Search for the cell housing the specified text and yield its (X, Y) center coordinate. 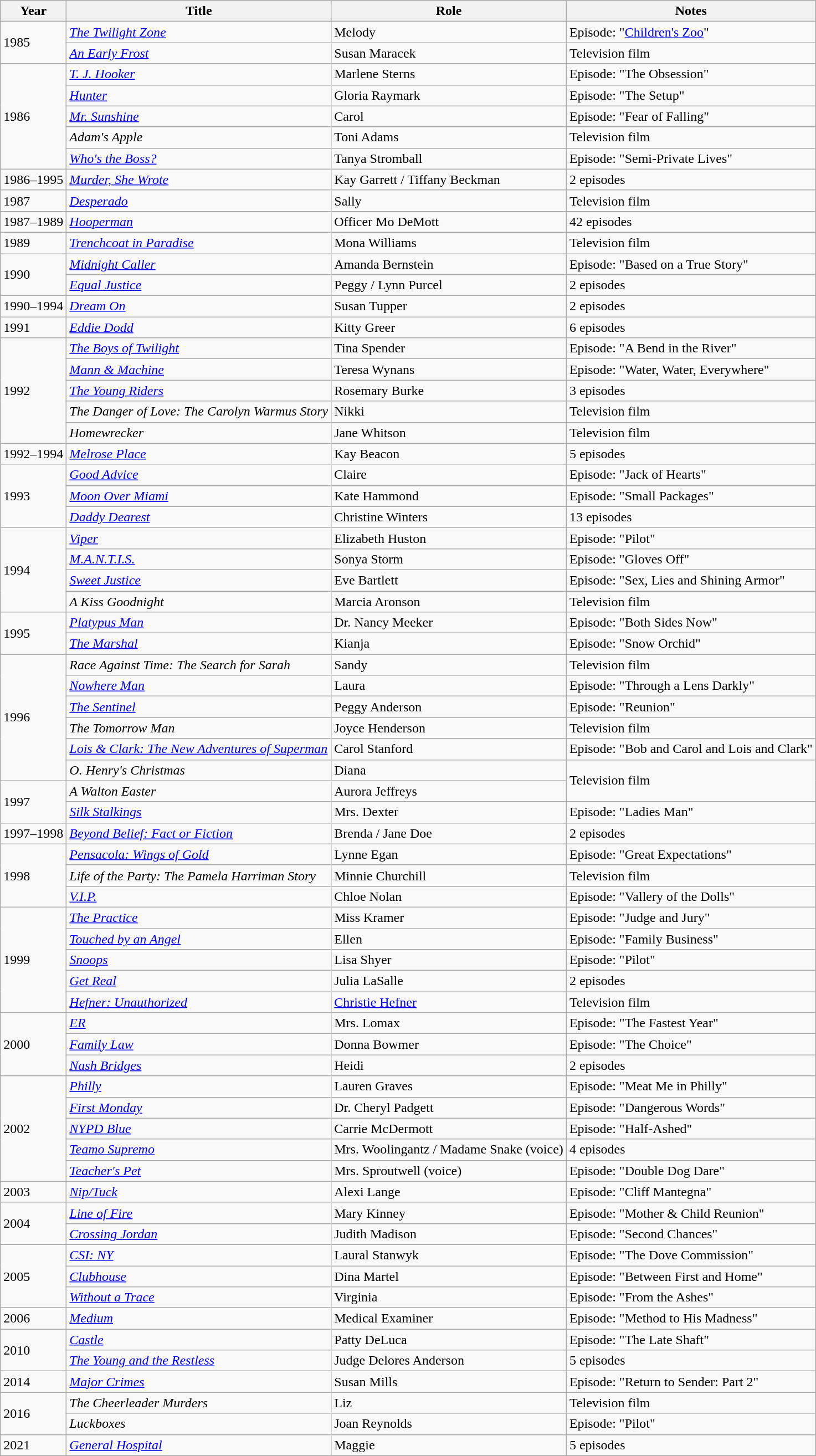
Philly (199, 1086)
A Walton Easter (199, 791)
Mary Kinney (449, 1213)
Episode: "Dangerous Words" (691, 1108)
Brenda / Jane Doe (449, 833)
1997–1998 (33, 833)
Sweet Justice (199, 580)
2006 (33, 1319)
Gloria Raymark (449, 95)
Melrose Place (199, 454)
1987 (33, 201)
Episode: "Water, Water, Everywhere" (691, 370)
2005 (33, 1276)
Dr. Nancy Meeker (449, 623)
Christie Hefner (449, 1002)
Eve Bartlett (449, 580)
Peggy Anderson (449, 707)
Episode: "The Setup" (691, 95)
Episode: "Family Business" (691, 939)
Nowhere Man (199, 686)
Castle (199, 1340)
Pensacola: Wings of Gold (199, 854)
Minnie Churchill (449, 875)
2010 (33, 1350)
Lynne Egan (449, 854)
The Young Riders (199, 391)
1986–1995 (33, 180)
1992–1994 (33, 454)
An Early Frost (199, 53)
1989 (33, 243)
Judith Madison (449, 1234)
Mrs. Dexter (449, 812)
Episode: "Great Expectations" (691, 854)
Liz (449, 1403)
Diana (449, 770)
Without a Trace (199, 1298)
Kay Garrett / Tiffany Beckman (449, 180)
Nash Bridges (199, 1065)
Teresa Wynans (449, 370)
Midnight Caller (199, 264)
Life of the Party: The Pamela Harriman Story (199, 875)
Susan Mills (449, 1382)
Teacher's Pet (199, 1171)
Eddie Dodd (199, 327)
Maggie (449, 1445)
Hefner: Unauthorized (199, 1002)
Dina Martel (449, 1276)
ER (199, 1023)
Episode: "The Dove Commission" (691, 1255)
Episode: "Jack of Hearts" (691, 475)
Tina Spender (449, 348)
2002 (33, 1129)
Crossing Jordan (199, 1234)
Homewrecker (199, 433)
Desperado (199, 201)
Joyce Henderson (449, 728)
1990–1994 (33, 306)
2000 (33, 1044)
Episode: "Mother & Child Reunion" (691, 1213)
2016 (33, 1413)
Julia LaSalle (449, 981)
1995 (33, 633)
Heidi (449, 1065)
4 episodes (691, 1150)
Episode: "Gloves Off" (691, 559)
Carol Stanford (449, 749)
Good Advice (199, 475)
Episode: "Ladies Man" (691, 812)
42 episodes (691, 222)
The Marshal (199, 644)
V.I.P. (199, 896)
Christine Winters (449, 517)
Title (199, 11)
Mr. Sunshine (199, 116)
13 episodes (691, 517)
Episode: "Meat Me in Philly" (691, 1086)
Elizabeth Huston (449, 538)
General Hospital (199, 1445)
Susan Tupper (449, 306)
Claire (449, 475)
Sandy (449, 665)
1993 (33, 496)
Lois & Clark: The New Adventures of Superman (199, 749)
1987–1989 (33, 222)
Line of Fire (199, 1213)
Role (449, 11)
Laural Stanwyk (449, 1255)
Episode: "Fear of Falling" (691, 116)
Ellen (449, 939)
The Cheerleader Murders (199, 1403)
2021 (33, 1445)
Alexi Lange (449, 1192)
Episode: "Vallery of the Dolls" (691, 896)
Daddy Dearest (199, 517)
Kitty Greer (449, 327)
Marlene Sterns (449, 74)
Susan Maracek (449, 53)
Mrs. Sproutwell (voice) (449, 1171)
Mrs. Woolingantz / Madame Snake (voice) (449, 1150)
Kate Hammond (449, 496)
Notes (691, 11)
1990 (33, 275)
Judge Delores Anderson (449, 1361)
Episode: "From the Ashes" (691, 1298)
Luckboxes (199, 1424)
2003 (33, 1192)
The Sentinel (199, 707)
Peggy / Lynn Purcel (449, 285)
Episode: "Semi-Private Lives" (691, 158)
Episode: "The Late Shaft" (691, 1340)
Lauren Graves (449, 1086)
Viper (199, 538)
Episode: "Between First and Home" (691, 1276)
Sonya Storm (449, 559)
The Tomorrow Man (199, 728)
The Boys of Twilight (199, 348)
NYPD Blue (199, 1129)
1986 (33, 116)
Carrie McDermott (449, 1129)
Episode: "Method to His Madness" (691, 1319)
1992 (33, 391)
Episode: "Snow Orchid" (691, 644)
Episode: "Small Packages" (691, 496)
The Practice (199, 917)
Donna Bowmer (449, 1044)
Marcia Aronson (449, 601)
Family Law (199, 1044)
Melody (449, 32)
Race Against Time: The Search for Sarah (199, 665)
Hunter (199, 95)
Adam's Apple (199, 137)
Mrs. Lomax (449, 1023)
Joan Reynolds (449, 1424)
Amanda Bernstein (449, 264)
Mona Williams (449, 243)
Episode: "Children's Zoo" (691, 32)
Silk Stalkings (199, 812)
Episode: "Second Chances" (691, 1234)
Rosemary Burke (449, 391)
Episode: "Based on a True Story" (691, 264)
Episode: "The Obsession" (691, 74)
1996 (33, 717)
1991 (33, 327)
The Young and the Restless (199, 1361)
Virginia (449, 1298)
Toni Adams (449, 137)
First Monday (199, 1108)
Lisa Shyer (449, 960)
Murder, She Wrote (199, 180)
1998 (33, 875)
1999 (33, 960)
Episode: "Both Sides Now" (691, 623)
Patty DeLuca (449, 1340)
Episode: "The Choice" (691, 1044)
Nikki (449, 412)
Touched by an Angel (199, 939)
Episode: "Bob and Carol and Lois and Clark" (691, 749)
Trenchcoat in Paradise (199, 243)
CSI: NY (199, 1255)
3 episodes (691, 391)
Chloe Nolan (449, 896)
Episode: "Double Dog Dare" (691, 1171)
M.A.N.T.I.S. (199, 559)
Episode: "Half-Ashed" (691, 1129)
Officer Mo DeMott (449, 222)
Episode: "Reunion" (691, 707)
Kianja (449, 644)
Year (33, 11)
Snoops (199, 960)
6 episodes (691, 327)
Nip/Tuck (199, 1192)
Laura (449, 686)
Medium (199, 1319)
Episode: "The Fastest Year" (691, 1023)
The Twilight Zone (199, 32)
Who's the Boss? (199, 158)
Tanya Stromball (449, 158)
Episode: "A Bend in the River" (691, 348)
Moon Over Miami (199, 496)
Dr. Cheryl Padgett (449, 1108)
Aurora Jeffreys (449, 791)
Carol (449, 116)
Beyond Belief: Fact or Fiction (199, 833)
Jane Whitson (449, 433)
Get Real (199, 981)
1997 (33, 802)
A Kiss Goodnight (199, 601)
Kay Beacon (449, 454)
The Danger of Love: The Carolyn Warmus Story (199, 412)
Teamo Supremo (199, 1150)
Episode: "Sex, Lies and Shining Armor" (691, 580)
Episode: "Return to Sender: Part 2" (691, 1382)
Clubhouse (199, 1276)
Mann & Machine (199, 370)
Sally (449, 201)
Episode: "Judge and Jury" (691, 917)
2014 (33, 1382)
O. Henry's Christmas (199, 770)
2004 (33, 1223)
Episode: "Through a Lens Darkly" (691, 686)
T. J. Hooker (199, 74)
Miss Kramer (449, 917)
1994 (33, 570)
1985 (33, 43)
Medical Examiner (449, 1319)
Platypus Man (199, 623)
Equal Justice (199, 285)
Major Crimes (199, 1382)
Episode: "Cliff Mantegna" (691, 1192)
Dream On (199, 306)
Hooperman (199, 222)
